Return [X, Y] of the center of cell containing provided text 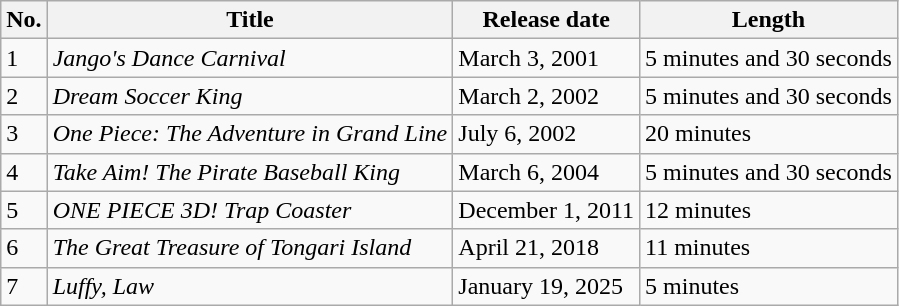
Title [250, 20]
5 [24, 210]
4 [24, 172]
ONE PIECE 3D! Trap Coaster [250, 210]
Release date [546, 20]
3 [24, 134]
20 minutes [769, 134]
12 minutes [769, 210]
Luffy, Law [250, 286]
Take Aim! The Pirate Baseball King [250, 172]
Length [769, 20]
11 minutes [769, 248]
March 6, 2004 [546, 172]
Dream Soccer King [250, 96]
April 21, 2018 [546, 248]
7 [24, 286]
January 19, 2025 [546, 286]
July 6, 2002 [546, 134]
5 minutes [769, 286]
March 3, 2001 [546, 58]
The Great Treasure of Tongari Island [250, 248]
Jango's Dance Carnival [250, 58]
1 [24, 58]
No. [24, 20]
March 2, 2002 [546, 96]
2 [24, 96]
One Piece: The Adventure in Grand Line [250, 134]
December 1, 2011 [546, 210]
6 [24, 248]
